Extract the [X, Y] coordinate from the center of the cell holding the provided text.  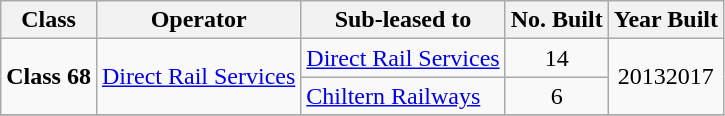
No. Built [556, 20]
Class [49, 20]
Class 68 [49, 77]
6 [556, 96]
Operator [198, 20]
14 [556, 58]
Year Built [666, 20]
20132017 [666, 77]
Chiltern Railways [403, 96]
Sub-leased to [403, 20]
